Search for the cell housing the specified text and yield its (x, y) center coordinate. 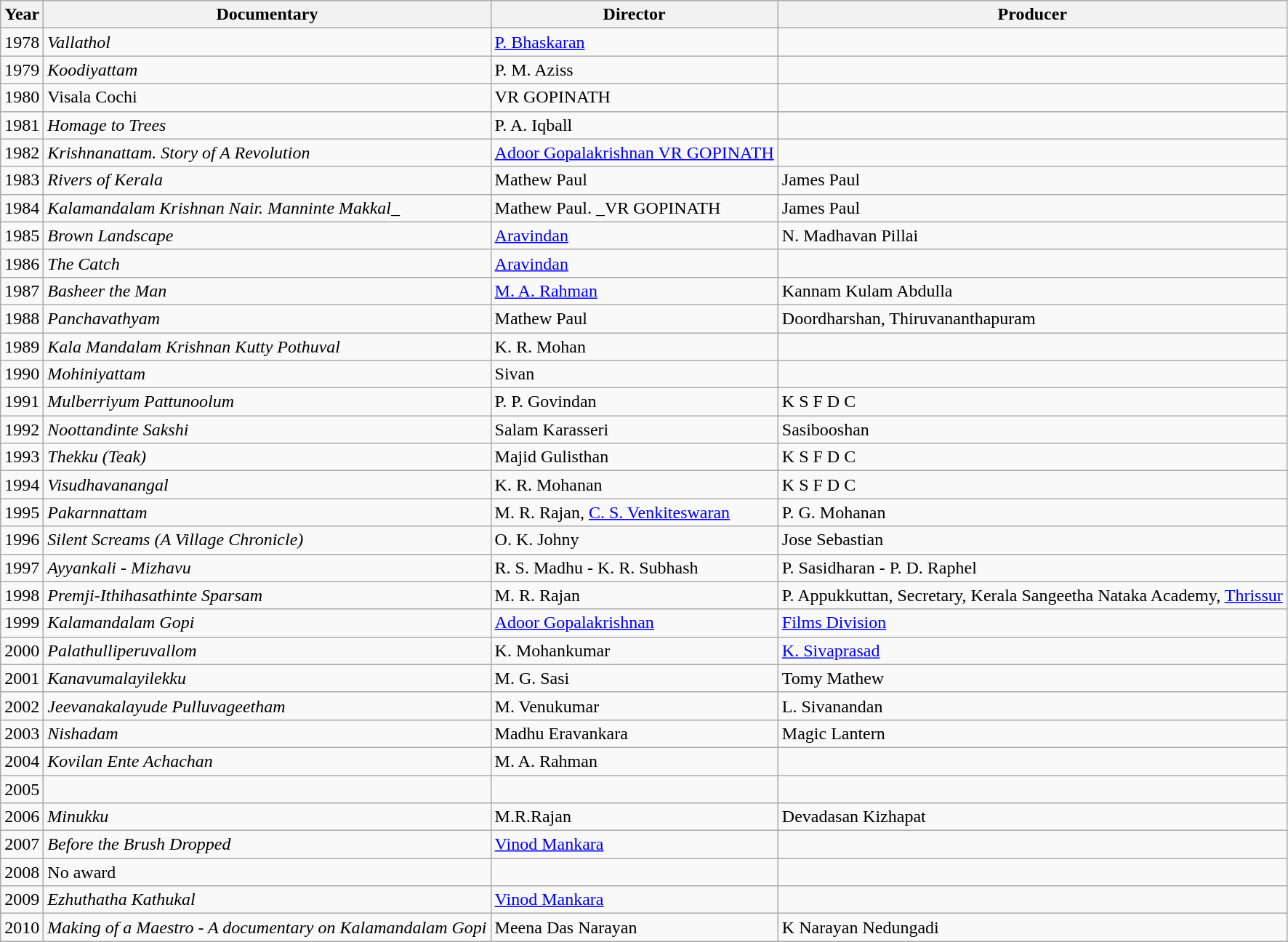
M. R. Rajan, C. S. Venkiteswaran (634, 512)
K. R. Mohanan (634, 485)
R. S. Madhu - K. R. Subhash (634, 568)
1996 (22, 540)
Documentary (267, 15)
K. Mohankumar (634, 651)
1985 (22, 235)
Kalamandalam Krishnan Nair. Manninte Makkal_ (267, 208)
Majid Gulisthan (634, 457)
1990 (22, 374)
Adoor Gopalakrishnan (634, 623)
Panchavathyam (267, 318)
Rivers of Kerala (267, 180)
Mathew Paul. _VR GOPINATH (634, 208)
Meena Das Narayan (634, 927)
2003 (22, 733)
Thekku (Teak) (267, 457)
1988 (22, 318)
Salam Karasseri (634, 430)
2002 (22, 706)
N. Madhavan Pillai (1032, 235)
O. K. Johny (634, 540)
2001 (22, 678)
Krishnanattam. Story of A Revolution (267, 153)
Brown Landscape (267, 235)
2010 (22, 927)
Adoor Gopalakrishnan VR GOPINATH (634, 153)
P. G. Mohanan (1032, 512)
Ezhuthatha Kathukal (267, 900)
M.R.Rajan (634, 817)
Doordharshan, Thiruvananthapuram (1032, 318)
1999 (22, 623)
1992 (22, 430)
1997 (22, 568)
Visala Cochi (267, 97)
Jeevanakalayude Pulluvageetham (267, 706)
Films Division (1032, 623)
1978 (22, 42)
2005 (22, 789)
Director (634, 15)
Magic Lantern (1032, 733)
Koodiyattam (267, 70)
1982 (22, 153)
1987 (22, 291)
P. Appukkuttan, Secretary, Kerala Sangeetha Nataka Academy, Thrissur (1032, 595)
Mulberriyum Pattunoolum (267, 402)
M. G. Sasi (634, 678)
Jose Sebastian (1032, 540)
P. P. Govindan (634, 402)
1984 (22, 208)
The Catch (267, 263)
VR GOPINATH (634, 97)
2004 (22, 761)
2007 (22, 845)
Basheer the Man (267, 291)
K Narayan Nedungadi (1032, 927)
Noottandinte Sakshi (267, 430)
Palathulliperuvallom (267, 651)
Vallathol (267, 42)
Premji-Ithihasathinte Sparsam (267, 595)
P. Bhaskaran (634, 42)
Kanavumalayilekku (267, 678)
P. A. Iqball (634, 125)
Mohiniyattam (267, 374)
K. Sivaprasad (1032, 651)
1994 (22, 485)
M. R. Rajan (634, 595)
Ayyankali - Mizhavu (267, 568)
2008 (22, 872)
2009 (22, 900)
1995 (22, 512)
M. Venukumar (634, 706)
Visudhavanangal (267, 485)
Kannam Kulam Abdulla (1032, 291)
Kalamandalam Gopi (267, 623)
Year (22, 15)
Sasibooshan (1032, 430)
1998 (22, 595)
1991 (22, 402)
1993 (22, 457)
1983 (22, 180)
Making of a Maestro - A documentary on Kalamandalam Gopi (267, 927)
Before the Brush Dropped (267, 845)
1989 (22, 347)
P. M. Aziss (634, 70)
Madhu Eravankara (634, 733)
Kovilan Ente Achachan (267, 761)
Tomy Mathew (1032, 678)
Silent Screams (A Village Chronicle) (267, 540)
2000 (22, 651)
K. R. Mohan (634, 347)
Nishadam (267, 733)
1979 (22, 70)
L. Sivanandan (1032, 706)
Sivan (634, 374)
1980 (22, 97)
Minukku (267, 817)
2006 (22, 817)
P. Sasidharan - P. D. Raphel (1032, 568)
Pakarnnattam (267, 512)
No award (267, 872)
Homage to Trees (267, 125)
Kala Mandalam Krishnan Kutty Pothuval (267, 347)
Producer (1032, 15)
1986 (22, 263)
Devadasan Kizhapat (1032, 817)
1981 (22, 125)
